Pinpoint the cell where the given text exists, returning its (X, Y) midpoint coordinate. 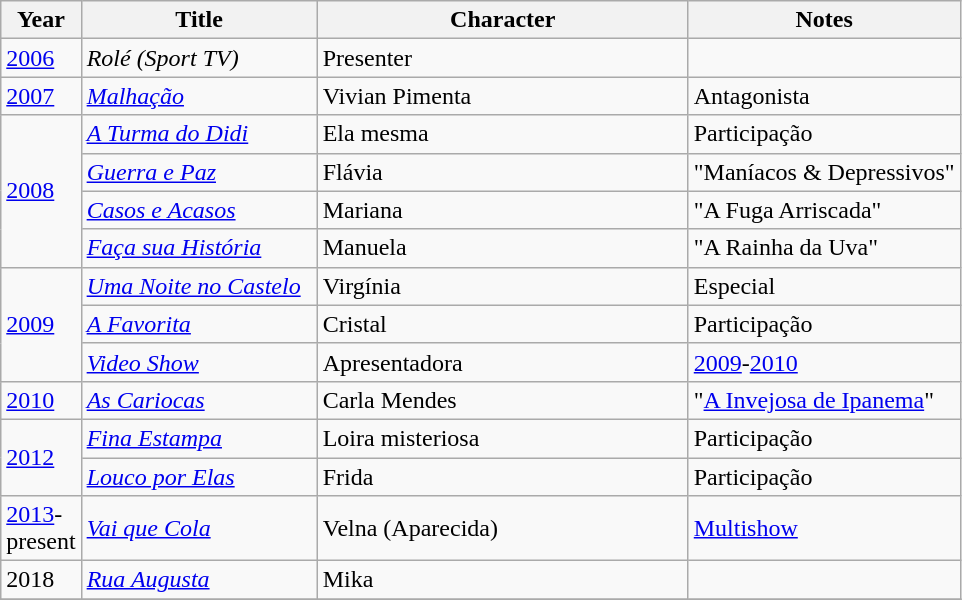
A Favorita (199, 324)
"A Rainha da Uva" (824, 248)
Mika (502, 580)
Antagonista (824, 96)
2008 (41, 191)
A Turma do Didi (199, 134)
2013-present (41, 528)
Apresentadora (502, 362)
2006 (41, 58)
Guerra e Paz (199, 172)
Rolé (Sport TV) (199, 58)
2010 (41, 400)
Vai que Cola (199, 528)
Video Show (199, 362)
2018 (41, 580)
Frida (502, 477)
2009 (41, 324)
Virgínia (502, 286)
Cristal (502, 324)
Loira misteriosa (502, 438)
Casos e Acasos (199, 210)
Velna (Aparecida) (502, 528)
"Maníacos & Depressivos" (824, 172)
Notes (824, 20)
Flávia (502, 172)
Faça sua História (199, 248)
"A Invejosa de Ipanema" (824, 400)
Character (502, 20)
Title (199, 20)
Mariana (502, 210)
Ela mesma (502, 134)
Vivian Pimenta (502, 96)
Fina Estampa (199, 438)
Malhação (199, 96)
Especial (824, 286)
Multishow (824, 528)
Uma Noite no Castelo (199, 286)
Year (41, 20)
2012 (41, 457)
Louco por Elas (199, 477)
2007 (41, 96)
"A Fuga Arriscada" (824, 210)
Rua Augusta (199, 580)
Manuela (502, 248)
Carla Mendes (502, 400)
Presenter (502, 58)
As Cariocas (199, 400)
2009-2010 (824, 362)
